Detect which cell encompasses the target text, then output its [x, y] center coordinate. 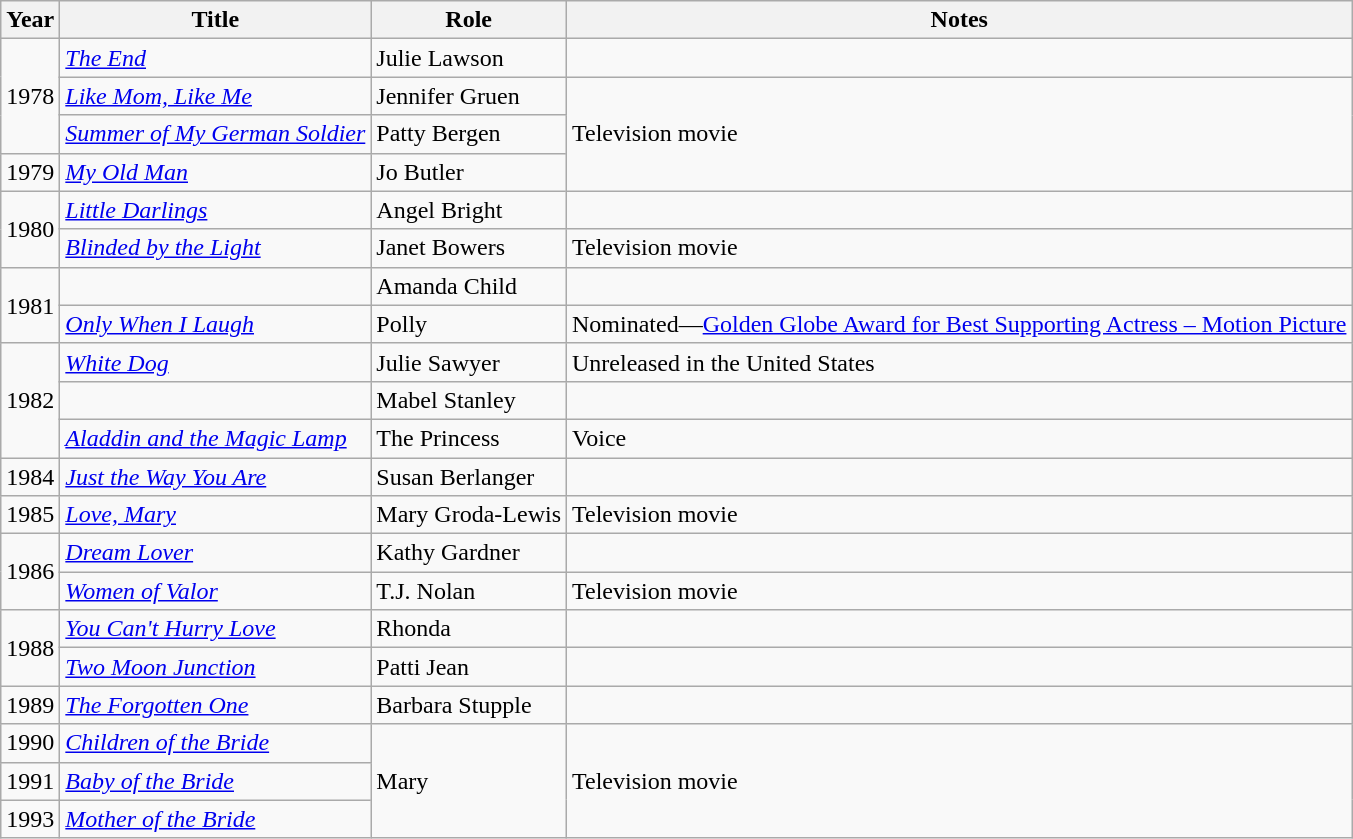
1991 [30, 781]
Year [30, 20]
Two Moon Junction [216, 667]
Janet Bowers [469, 248]
T.J. Nolan [469, 591]
Nominated—Golden Globe Award for Best Supporting Actress – Motion Picture [960, 324]
1988 [30, 648]
Notes [960, 20]
1978 [30, 96]
My Old Man [216, 172]
1984 [30, 477]
Barbara Stupple [469, 705]
Julie Lawson [469, 58]
The Forgotten One [216, 705]
Voice [960, 438]
Love, Mary [216, 515]
Mary Groda-Lewis [469, 515]
1990 [30, 743]
Blinded by the Light [216, 248]
The Princess [469, 438]
Role [469, 20]
The End [216, 58]
1986 [30, 572]
Patti Jean [469, 667]
Julie Sawyer [469, 362]
Summer of My German Soldier [216, 134]
Jo Butler [469, 172]
Children of the Bride [216, 743]
Just the Way You Are [216, 477]
Susan Berlanger [469, 477]
Women of Valor [216, 591]
Jennifer Gruen [469, 96]
Baby of the Bride [216, 781]
Aladdin and the Magic Lamp [216, 438]
1981 [30, 305]
1982 [30, 400]
Only When I Laugh [216, 324]
White Dog [216, 362]
Little Darlings [216, 210]
Mabel Stanley [469, 400]
Like Mom, Like Me [216, 96]
1980 [30, 229]
Kathy Gardner [469, 553]
Title [216, 20]
Dream Lover [216, 553]
Mother of the Bride [216, 819]
Polly [469, 324]
Rhonda [469, 629]
Patty Bergen [469, 134]
1989 [30, 705]
1979 [30, 172]
You Can't Hurry Love [216, 629]
1985 [30, 515]
Angel Bright [469, 210]
1993 [30, 819]
Mary [469, 781]
Unreleased in the United States [960, 362]
Amanda Child [469, 286]
